Return (x, y) of the center of cell containing provided text 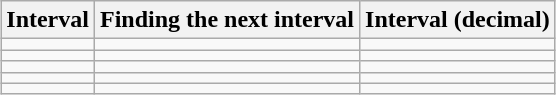
Finding the next interval (226, 20)
Interval (48, 20)
Interval (decimal) (458, 20)
